Find where the given text appears and provide that cell's center as (x, y) coordinate. 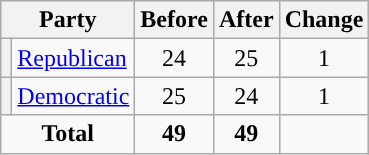
Before (174, 20)
Republican (74, 58)
Party (68, 20)
Change (324, 20)
Total (68, 134)
Democratic (74, 96)
After (246, 20)
